Pinpoint the cell where the given text exists, returning its (X, Y) midpoint coordinate. 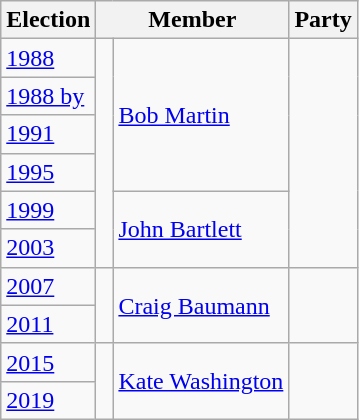
1988 by (48, 96)
1999 (48, 210)
1991 (48, 134)
John Bartlett (201, 229)
Kate Washington (201, 381)
2019 (48, 400)
2003 (48, 248)
Bob Martin (201, 115)
2011 (48, 324)
2015 (48, 362)
1988 (48, 58)
Party (323, 20)
Election (48, 20)
Member (192, 20)
2007 (48, 286)
Craig Baumann (201, 305)
1995 (48, 172)
